Return the (X, Y) coordinate for the center point of the cell that contains the specified text.  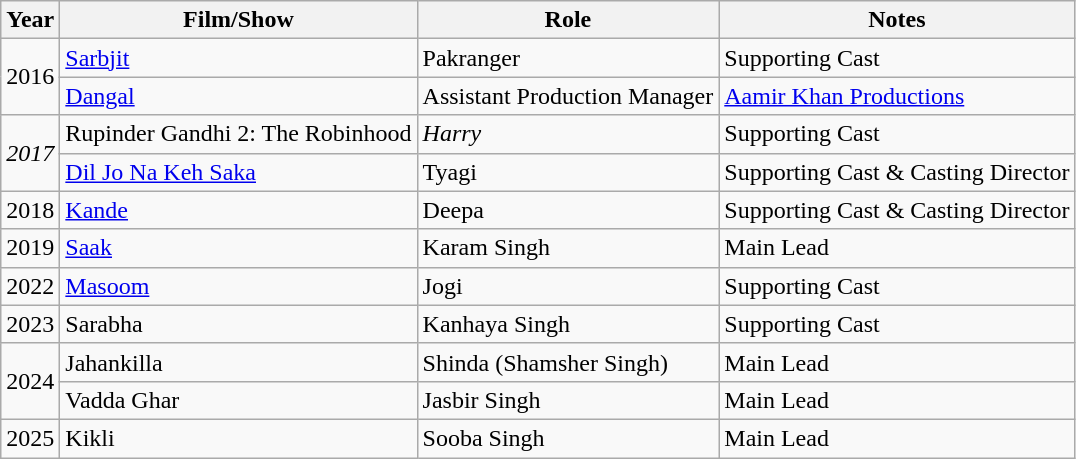
Sarabha (238, 324)
Year (30, 20)
Film/Show (238, 20)
Dangal (238, 96)
2025 (30, 438)
Sarbjit (238, 58)
Shinda (Shamsher Singh) (568, 362)
Jasbir Singh (568, 400)
Deepa (568, 210)
Rupinder Gandhi 2: The Robinhood (238, 134)
Jahankilla (238, 362)
2017 (30, 153)
Kande (238, 210)
2019 (30, 248)
2016 (30, 77)
Jogi (568, 286)
Saak (238, 248)
Vadda Ghar (238, 400)
2018 (30, 210)
2022 (30, 286)
Assistant Production Manager (568, 96)
2024 (30, 381)
Dil Jo Na Keh Saka (238, 172)
Sooba Singh (568, 438)
Masoom (238, 286)
Tyagi (568, 172)
Aamir Khan Productions (897, 96)
2023 (30, 324)
Kikli (238, 438)
Kanhaya Singh (568, 324)
Role (568, 20)
Notes (897, 20)
Harry (568, 134)
Pakranger (568, 58)
Karam Singh (568, 248)
